Locate the cell with the specified text and output its [X, Y] center coordinate. 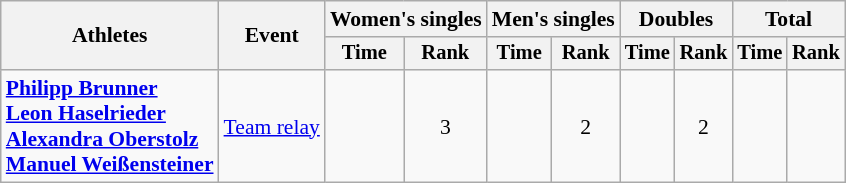
3 [446, 126]
Doubles [676, 19]
Women's singles [406, 19]
Men's singles [554, 19]
Athletes [110, 36]
Team relay [272, 126]
Total [788, 19]
Philipp BrunnerLeon HaselriederAlexandra OberstolzManuel Weißensteiner [110, 126]
Event [272, 36]
